Pinpoint the cell where the given text exists, returning its (X, Y) midpoint coordinate. 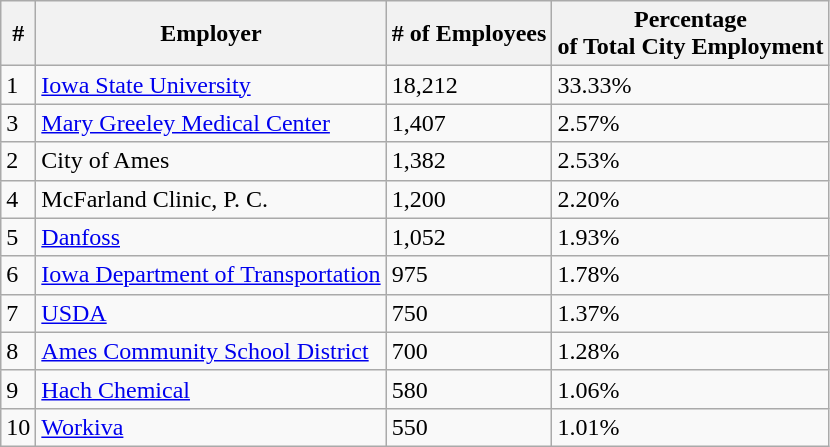
1.37% (690, 313)
Percentageof Total City Employment (690, 34)
# of Employees (469, 34)
550 (469, 427)
1.06% (690, 389)
McFarland Clinic, P. C. (211, 199)
18,212 (469, 85)
Ames Community School District (211, 351)
3 (18, 123)
4 (18, 199)
2.20% (690, 199)
700 (469, 351)
1,052 (469, 237)
1,200 (469, 199)
33.33% (690, 85)
# (18, 34)
2.53% (690, 161)
580 (469, 389)
1.28% (690, 351)
5 (18, 237)
9 (18, 389)
2.57% (690, 123)
2 (18, 161)
Iowa Department of Transportation (211, 275)
Hach Chemical (211, 389)
Danfoss (211, 237)
975 (469, 275)
Mary Greeley Medical Center (211, 123)
1.78% (690, 275)
City of Ames (211, 161)
1.01% (690, 427)
7 (18, 313)
1,382 (469, 161)
Iowa State University (211, 85)
1,407 (469, 123)
1.93% (690, 237)
1 (18, 85)
10 (18, 427)
750 (469, 313)
Employer (211, 34)
Workiva (211, 427)
USDA (211, 313)
6 (18, 275)
8 (18, 351)
